Find where the given text appears and provide that cell's center as (X, Y) coordinate. 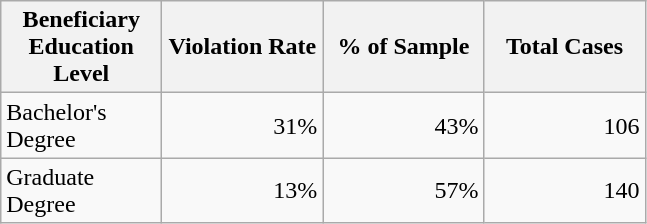
106 (564, 126)
Violation Rate (242, 47)
Total Cases (564, 47)
% of Sample (404, 47)
Graduate Degree (82, 190)
57% (404, 190)
Beneficiary Education Level (82, 47)
13% (242, 190)
140 (564, 190)
Bachelor's Degree (82, 126)
31% (242, 126)
43% (404, 126)
